Return (X, Y) of the center of cell containing provided text 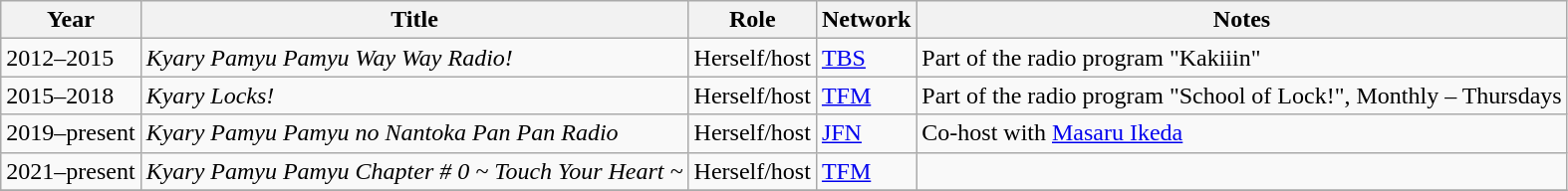
Year (71, 20)
Kyary Locks! (414, 95)
Network (866, 20)
Title (414, 20)
Part of the radio program "Kakiiin" (1241, 58)
Kyary Pamyu Pamyu Way Way Radio! (414, 58)
2021–present (71, 171)
Role (752, 20)
2019–present (71, 133)
2015–2018 (71, 95)
Kyary Pamyu Pamyu no Nantoka Pan Pan Radio (414, 133)
JFN (866, 133)
Kyary Pamyu Pamyu Chapter # 0 ~ Touch Your Heart ~ (414, 171)
2012–2015 (71, 58)
Co-host with Masaru Ikeda (1241, 133)
Notes (1241, 20)
Part of the radio program "School of Lock!", Monthly – Thursdays (1241, 95)
TBS (866, 58)
